Capture the cell that displays the provided text and extract its (X, Y) central coordinate. 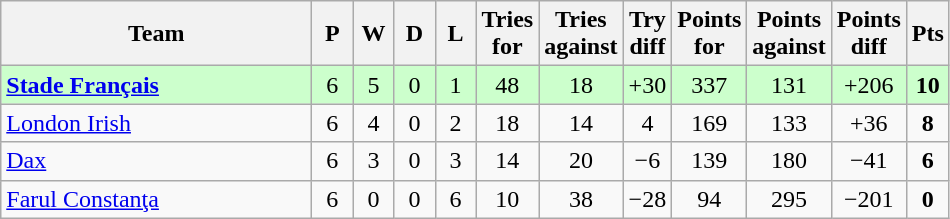
+206 (868, 85)
5 (374, 85)
Farul Constanţa (156, 199)
48 (508, 85)
Points for (710, 34)
Dax (156, 161)
+36 (868, 123)
131 (789, 85)
337 (710, 85)
Tries for (508, 34)
−28 (648, 199)
38 (581, 199)
Points against (789, 34)
Team (156, 34)
−6 (648, 161)
−201 (868, 199)
2 (456, 123)
295 (789, 199)
Pts (928, 34)
169 (710, 123)
8 (928, 123)
Try diff (648, 34)
London Irish (156, 123)
D (414, 34)
W (374, 34)
1 (456, 85)
20 (581, 161)
133 (789, 123)
139 (710, 161)
Tries against (581, 34)
Points diff (868, 34)
94 (710, 199)
Stade Français (156, 85)
−41 (868, 161)
180 (789, 161)
L (456, 34)
P (332, 34)
+30 (648, 85)
